Pinpoint the cell where the given text exists, returning its (X, Y) midpoint coordinate. 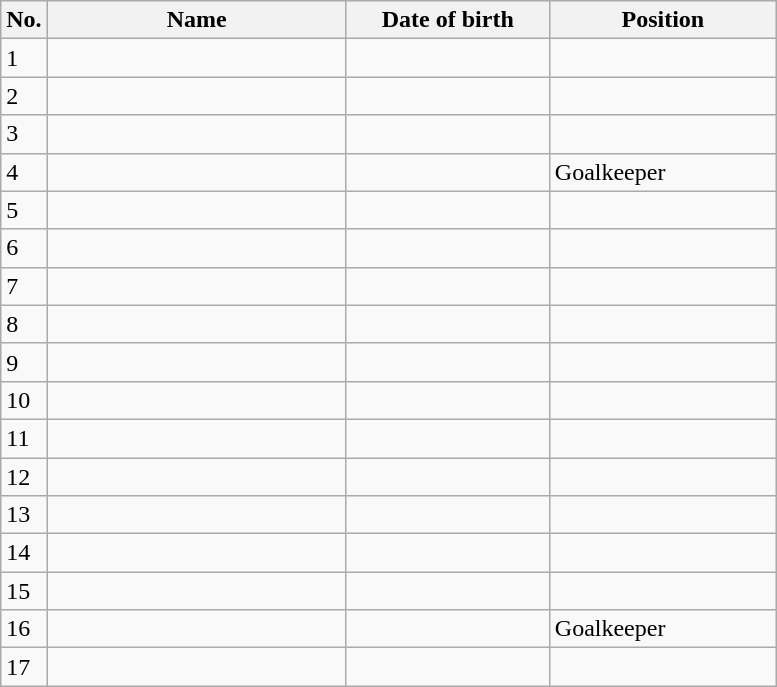
Position (662, 20)
14 (24, 553)
10 (24, 400)
16 (24, 629)
7 (24, 286)
17 (24, 667)
3 (24, 134)
5 (24, 210)
9 (24, 362)
6 (24, 248)
2 (24, 96)
No. (24, 20)
13 (24, 515)
4 (24, 172)
Name (196, 20)
8 (24, 324)
1 (24, 58)
15 (24, 591)
12 (24, 477)
11 (24, 438)
Date of birth (448, 20)
